Pinpoint the cell where the given text exists, returning its [x, y] midpoint coordinate. 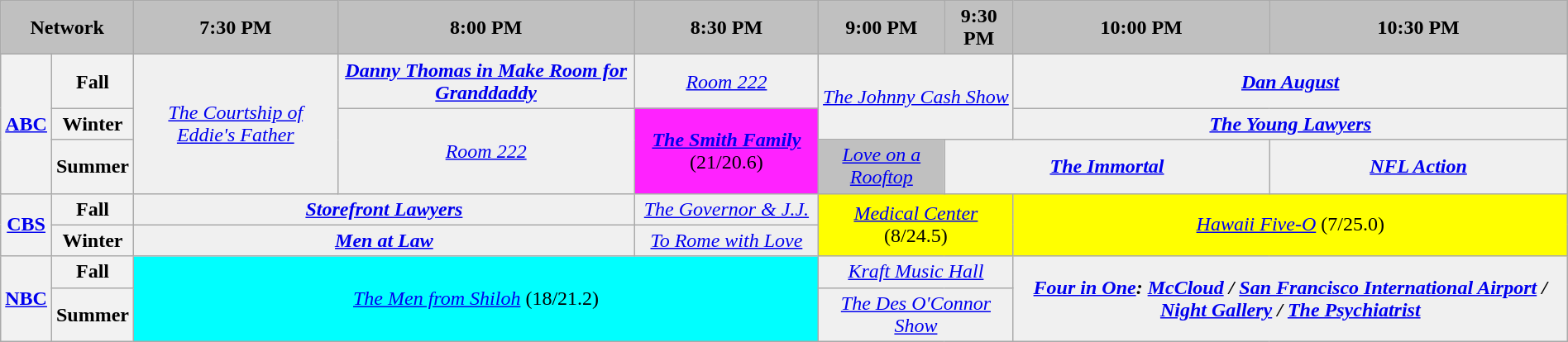
Danny Thomas in Make Room for Granddaddy [486, 81]
The Johnny Cash Show [916, 97]
Storefront Lawyers [385, 209]
7:30 PM [237, 28]
The Smith Family (21/20.6) [726, 150]
NBC [26, 299]
To Rome with Love [726, 240]
9:00 PM [882, 28]
ABC [26, 124]
Hawaii Five-O (7/25.0) [1290, 225]
The Immortal [1107, 167]
Network [68, 28]
The Courtship of Eddie's Father [237, 124]
Dan August [1290, 81]
Love on a Rooftop [882, 167]
10:00 PM [1141, 28]
8:00 PM [486, 28]
Men at Law [385, 240]
CBS [26, 225]
Medical Center (8/24.5) [916, 225]
NFL Action [1418, 167]
The Governor & J.J. [726, 209]
The Young Lawyers [1290, 124]
9:30 PM [979, 28]
The Des O'Connor Show [916, 314]
Kraft Music Hall [916, 272]
Four in One: McCloud / San Francisco International Airport / Night Gallery / The Psychiatrist [1290, 299]
10:30 PM [1418, 28]
The Men from Shiloh (18/21.2) [476, 299]
8:30 PM [726, 28]
